Detect which cell encompasses the target text, then output its (X, Y) center coordinate. 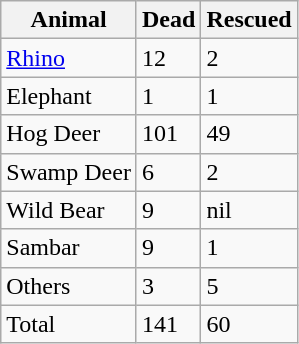
Swamp Deer (69, 172)
Rescued (249, 20)
nil (249, 210)
Elephant (69, 96)
Total (69, 324)
141 (168, 324)
Sambar (69, 248)
3 (168, 286)
Others (69, 286)
12 (168, 58)
Dead (168, 20)
49 (249, 134)
60 (249, 324)
101 (168, 134)
6 (168, 172)
Hog Deer (69, 134)
Rhino (69, 58)
Animal (69, 20)
5 (249, 286)
Wild Bear (69, 210)
